Output the [X, Y] coordinate of the center of the cell containing the given text.  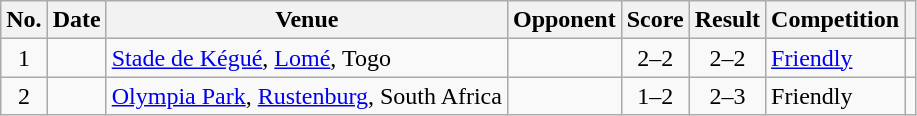
Venue [306, 20]
2 [24, 96]
1 [24, 58]
2–3 [727, 96]
Opponent [564, 20]
Olympia Park, Rustenburg, South Africa [306, 96]
Result [727, 20]
Date [76, 20]
Score [655, 20]
1–2 [655, 96]
No. [24, 20]
Competition [836, 20]
Stade de Kégué, Lomé, Togo [306, 58]
